Extract the [X, Y] coordinate from the center of the cell holding the provided text.  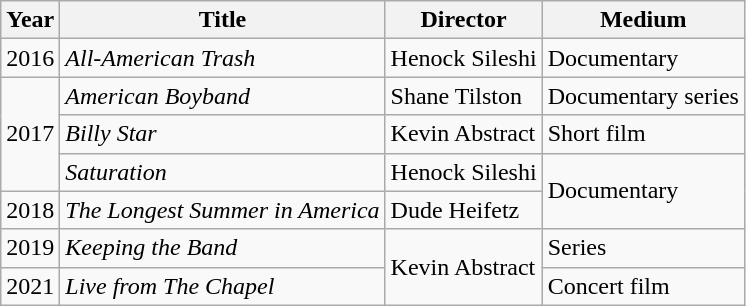
Title [222, 20]
Keeping the Band [222, 248]
All-American Trash [222, 58]
Live from The Chapel [222, 286]
Medium [643, 20]
Year [30, 20]
The Longest Summer in America [222, 210]
Documentary series [643, 96]
Dude Heifetz [464, 210]
Shane Tilston [464, 96]
American Boyband [222, 96]
Saturation [222, 172]
Concert film [643, 286]
Billy Star [222, 134]
2021 [30, 286]
Director [464, 20]
2018 [30, 210]
2016 [30, 58]
2017 [30, 134]
Series [643, 248]
2019 [30, 248]
Short film [643, 134]
